Identify which cell holds the provided text, then report its [X, Y] central coordinate. 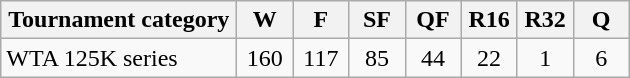
Q [601, 20]
117 [321, 58]
QF [433, 20]
R16 [489, 20]
WTA 125K series [119, 58]
Tournament category [119, 20]
85 [377, 58]
F [321, 20]
R32 [545, 20]
W [265, 20]
6 [601, 58]
22 [489, 58]
SF [377, 20]
44 [433, 58]
160 [265, 58]
1 [545, 58]
